Provide the (X, Y) coordinate of the cell's center where the given text is located.  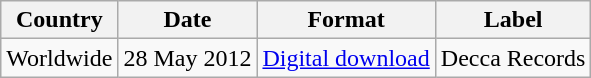
Date (188, 20)
Format (346, 20)
28 May 2012 (188, 58)
Digital download (346, 58)
Decca Records (513, 58)
Worldwide (60, 58)
Label (513, 20)
Country (60, 20)
